Scan for the cell matching the given text and deliver its [x, y] coordinate at center. 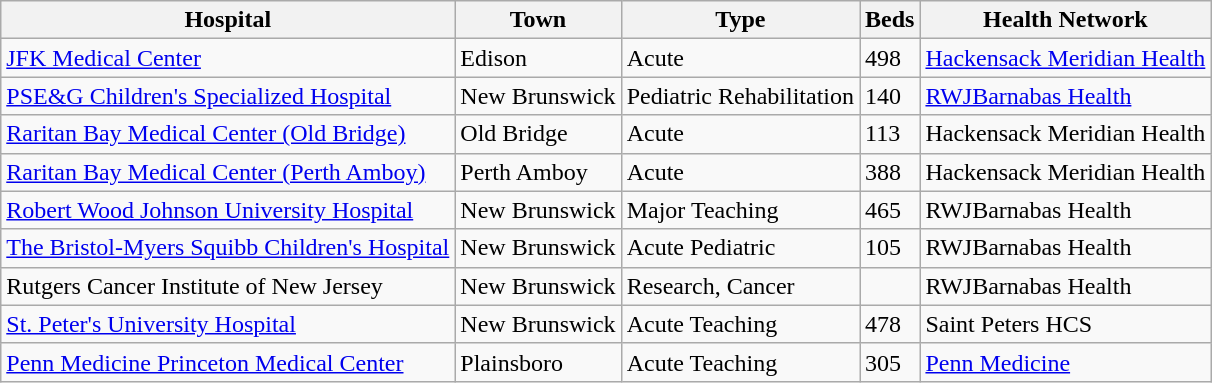
Raritan Bay Medical Center (Old Bridge) [228, 134]
JFK Medical Center [228, 58]
113 [890, 134]
Robert Wood Johnson University Hospital [228, 210]
Rutgers Cancer Institute of New Jersey [228, 286]
Raritan Bay Medical Center (Perth Amboy) [228, 172]
498 [890, 58]
305 [890, 362]
105 [890, 248]
The Bristol-Myers Squibb Children's Hospital [228, 248]
Pediatric Rehabilitation [740, 96]
478 [890, 324]
388 [890, 172]
Major Teaching [740, 210]
PSE&G Children's Specialized Hospital [228, 96]
Town [538, 20]
465 [890, 210]
St. Peter's University Hospital [228, 324]
Health Network [1066, 20]
Research, Cancer [740, 286]
Penn Medicine Princeton Medical Center [228, 362]
Saint Peters HCS [1066, 324]
Old Bridge [538, 134]
Penn Medicine [1066, 362]
Perth Amboy [538, 172]
Type [740, 20]
140 [890, 96]
Hospital [228, 20]
Acute Pediatric [740, 248]
Plainsboro [538, 362]
Edison [538, 58]
Beds [890, 20]
